Capture the cell that displays the provided text and extract its [X, Y] central coordinate. 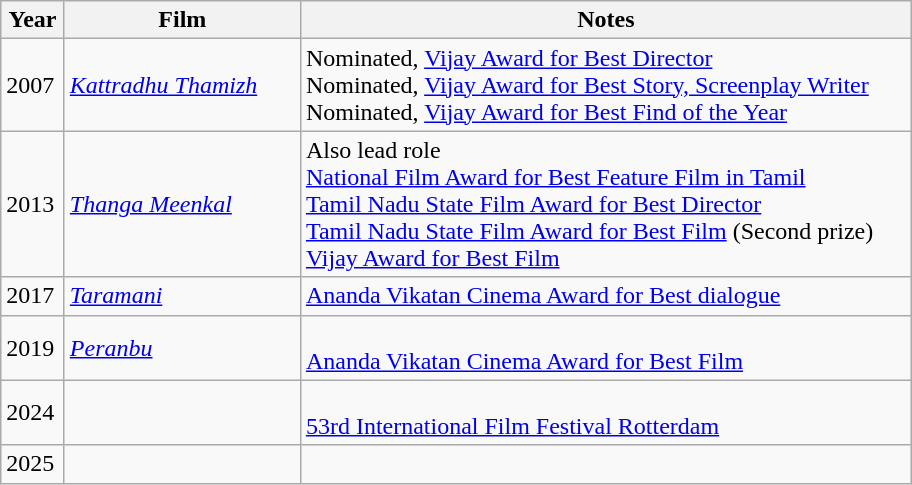
2025 [33, 464]
2024 [33, 412]
2017 [33, 296]
2007 [33, 85]
Film [182, 20]
Notes [606, 20]
2013 [33, 204]
Peranbu [182, 348]
Nominated, Vijay Award for Best DirectorNominated, Vijay Award for Best Story, Screenplay WriterNominated, Vijay Award for Best Find of the Year [606, 85]
Ananda Vikatan Cinema Award for Best Film [606, 348]
Thanga Meenkal [182, 204]
2019 [33, 348]
Kattradhu Thamizh [182, 85]
Ananda Vikatan Cinema Award for Best dialogue [606, 296]
Year [33, 20]
53rd International Film Festival Rotterdam [606, 412]
Taramani [182, 296]
